Identify which cell holds the provided text, then report its [X, Y] central coordinate. 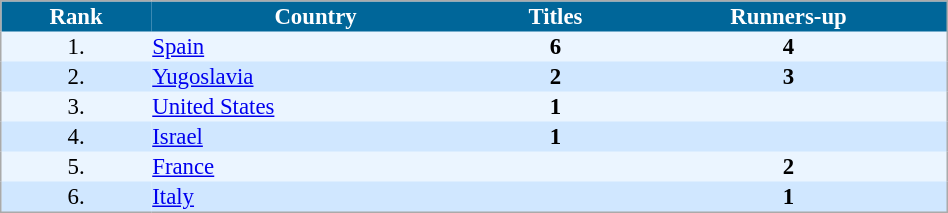
5. [76, 167]
Country [316, 16]
6 [555, 47]
2. [76, 77]
Rank [76, 16]
Runners-up [790, 16]
Yugoslavia [316, 77]
4. [76, 137]
3 [790, 77]
1. [76, 47]
6. [76, 198]
4 [790, 47]
Israel [316, 137]
Spain [316, 47]
United States [316, 107]
Italy [316, 198]
3. [76, 107]
France [316, 167]
Titles [555, 16]
